Detect which cell encompasses the target text, then output its [x, y] center coordinate. 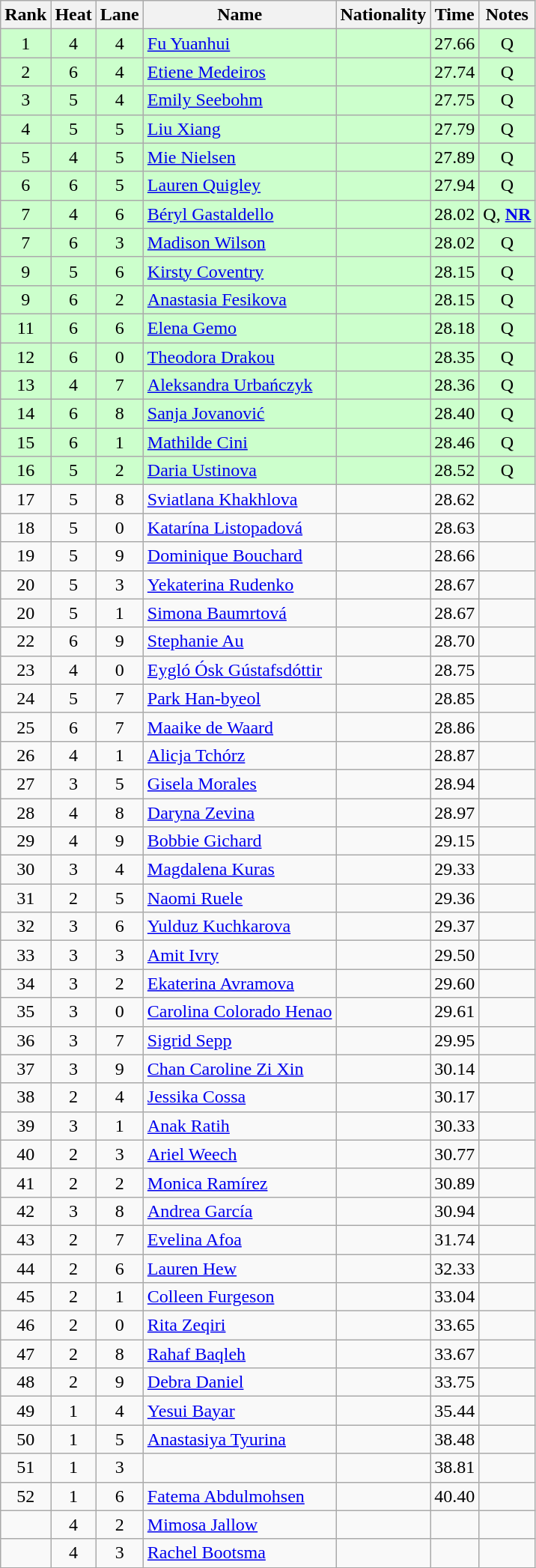
Magdalena Kuras [240, 870]
22 [25, 641]
Theodora Drakou [240, 357]
31.74 [455, 1239]
Rachel Bootsma [240, 1553]
28.85 [455, 698]
37 [25, 1069]
Rank [25, 15]
Name [240, 15]
Mie Nielsen [240, 157]
30.33 [455, 1126]
Sigrid Sepp [240, 1040]
30 [25, 870]
Emily Seebohm [240, 100]
28.18 [455, 328]
Naomi Ruele [240, 898]
27.89 [455, 157]
Park Han-byeol [240, 698]
28.62 [455, 499]
28.86 [455, 727]
28.36 [455, 385]
29.36 [455, 898]
30.17 [455, 1097]
Yulduz Kuchkarova [240, 927]
35.44 [455, 1411]
45 [25, 1297]
Madison Wilson [240, 242]
23 [25, 670]
38 [25, 1097]
12 [25, 357]
32 [25, 927]
Notes [508, 15]
32.33 [455, 1269]
Maaike de Waard [240, 727]
29 [25, 841]
28.97 [455, 812]
Monica Ramírez [240, 1183]
28.52 [455, 471]
Evelina Afoa [240, 1239]
Chan Caroline Zi Xin [240, 1069]
46 [25, 1326]
29.61 [455, 1012]
17 [25, 499]
Nationality [383, 15]
27 [25, 784]
35 [25, 1012]
39 [25, 1126]
Carolina Colorado Henao [240, 1012]
28.40 [455, 414]
Lauren Quigley [240, 186]
28 [25, 812]
27.79 [455, 129]
Béryl Gastaldello [240, 214]
Etiene Medeiros [240, 72]
48 [25, 1382]
Time [455, 15]
11 [25, 328]
Katarína Listopadová [240, 528]
Jessika Cossa [240, 1097]
19 [25, 556]
14 [25, 414]
28.87 [455, 755]
42 [25, 1211]
50 [25, 1439]
47 [25, 1354]
28.63 [455, 528]
Colleen Furgeson [240, 1297]
29.50 [455, 955]
Yesui Bayar [240, 1411]
27.94 [455, 186]
Dominique Bouchard [240, 556]
30.77 [455, 1154]
38.81 [455, 1468]
Mimosa Jallow [240, 1525]
33.75 [455, 1382]
30.94 [455, 1211]
Andrea García [240, 1211]
29.37 [455, 927]
Gisela Morales [240, 784]
41 [25, 1183]
29.60 [455, 983]
24 [25, 698]
28.66 [455, 556]
15 [25, 442]
Yekaterina Rudenko [240, 585]
Amit Ivry [240, 955]
31 [25, 898]
44 [25, 1269]
Anak Ratih [240, 1126]
29.95 [455, 1040]
38.48 [455, 1439]
Rahaf Baqleh [240, 1354]
Heat [73, 15]
Fu Yuanhui [240, 43]
Bobbie Gichard [240, 841]
30.14 [455, 1069]
Daryna Zevina [240, 812]
25 [25, 727]
43 [25, 1239]
40 [25, 1154]
Q, NR [508, 214]
Simona Baumrtová [240, 613]
49 [25, 1411]
27.74 [455, 72]
13 [25, 385]
27.66 [455, 43]
Mathilde Cini [240, 442]
Ekaterina Avramova [240, 983]
Liu Xiang [240, 129]
29.15 [455, 841]
40.40 [455, 1496]
Daria Ustinova [240, 471]
Sviatlana Khakhlova [240, 499]
33.65 [455, 1326]
34 [25, 983]
33.04 [455, 1297]
Anastasiya Tyurina [240, 1439]
Ariel Weech [240, 1154]
30.89 [455, 1183]
28.94 [455, 784]
Elena Gemo [240, 328]
27.75 [455, 100]
Fatema Abdulmohsen [240, 1496]
18 [25, 528]
Alicja Tchórz [240, 755]
Lane [120, 15]
Debra Daniel [240, 1382]
16 [25, 471]
29.33 [455, 870]
28.35 [455, 357]
Stephanie Au [240, 641]
Lauren Hew [240, 1269]
36 [25, 1040]
Anastasia Fesikova [240, 299]
Eygló Ósk Gústafsdóttir [240, 670]
28.46 [455, 442]
Aleksandra Urbańczyk [240, 385]
28.75 [455, 670]
33.67 [455, 1354]
Rita Zeqiri [240, 1326]
26 [25, 755]
Sanja Jovanović [240, 414]
52 [25, 1496]
33 [25, 955]
28.70 [455, 641]
51 [25, 1468]
Kirsty Coventry [240, 271]
